Identify which cell holds the provided text, then report its [x, y] central coordinate. 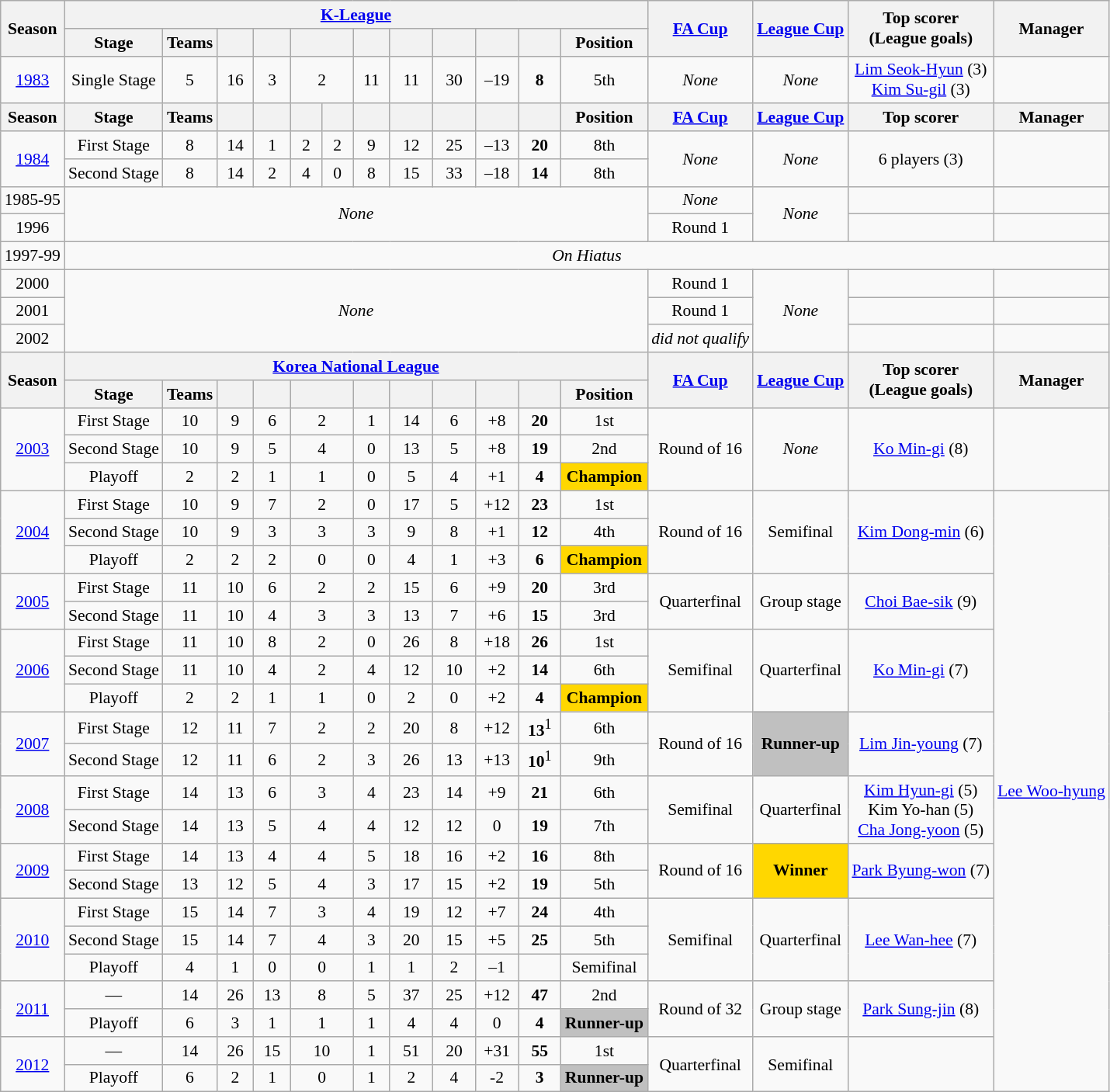
Winner [800, 871]
55 [540, 1051]
–19 [497, 79]
Lim Seok-Hyun (3) Kim Su-gil (3) [921, 79]
Park Sung-jin (8) [921, 1009]
+31 [497, 1051]
+7 [497, 913]
1997-99 [33, 256]
Single Stage [113, 79]
–18 [497, 173]
Top scorer [921, 118]
2003 [33, 449]
2000 [33, 283]
2008 [33, 810]
101 [540, 761]
131 [540, 728]
–13 [497, 145]
1983 [33, 79]
Choi Bae-sik (9) [921, 601]
Park Byung-won (7) [921, 871]
2004 [33, 532]
37 [411, 996]
6 players (3) [921, 158]
2005 [33, 601]
2001 [33, 311]
Lee Wan-hee (7) [921, 941]
Ko Min-gi (7) [921, 671]
Lim Jin-young (7) [921, 744]
30 [453, 79]
Kim Dong-min (6) [921, 532]
2012 [33, 1065]
1985-95 [33, 200]
1996 [33, 228]
On Hiatus [587, 256]
+5 [497, 940]
2010 [33, 941]
2006 [33, 671]
2009 [33, 871]
+3 [497, 560]
K-League [356, 15]
7th [604, 826]
24 [540, 913]
33 [453, 173]
18 [411, 858]
2007 [33, 744]
21 [540, 793]
Ko Min-gi (8) [921, 449]
51 [411, 1051]
–1 [497, 968]
1984 [33, 158]
Korea National League [356, 366]
did not qualify [700, 339]
+13 [497, 761]
+6 [497, 615]
Kim Hyun-gi (5) Kim Yo-han (5) Cha Jong-yoon (5) [921, 810]
9th [604, 761]
47 [540, 996]
2011 [33, 1009]
+18 [497, 643]
Lee Woo-hyung [1051, 792]
Round of 32 [700, 1009]
2002 [33, 339]
